Scan for the cell matching the given text and deliver its (x, y) coordinate at center. 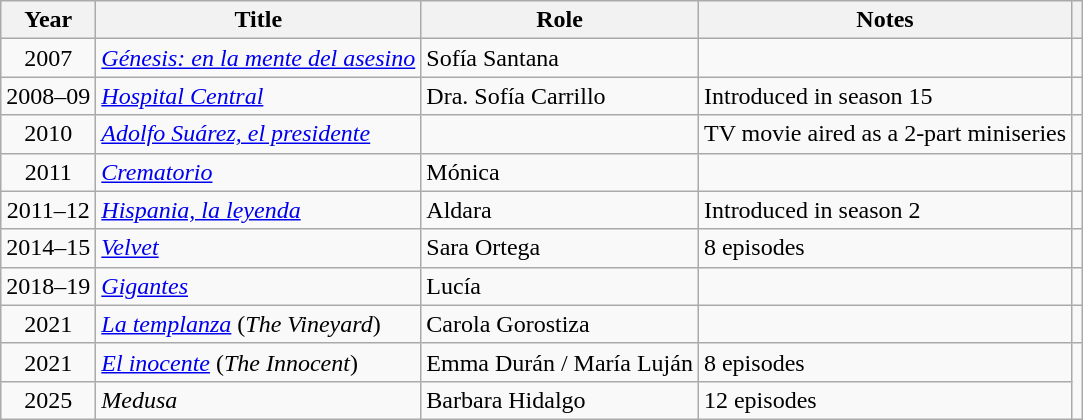
12 episodes (884, 400)
Crematorio (258, 172)
2010 (48, 134)
La templanza (The Vineyard) (258, 324)
Adolfo Suárez, el presidente (258, 134)
Gigantes (258, 286)
Title (258, 20)
Sofía Santana (560, 58)
Dra. Sofía Carrillo (560, 96)
Introduced in season 2 (884, 210)
Role (560, 20)
2007 (48, 58)
Sara Ortega (560, 248)
Lucía (560, 286)
TV movie aired as a 2-part miniseries (884, 134)
Year (48, 20)
2011 (48, 172)
Medusa (258, 400)
El inocente (The Innocent) (258, 362)
Introduced in season 15 (884, 96)
Emma Durán / María Luján (560, 362)
Aldara (560, 210)
2011–12 (48, 210)
Velvet (258, 248)
2025 (48, 400)
2018–19 (48, 286)
Génesis: en la mente del asesino (258, 58)
2014–15 (48, 248)
Barbara Hidalgo (560, 400)
2008–09 (48, 96)
Hospital Central (258, 96)
Notes (884, 20)
Mónica (560, 172)
Hispania, la leyenda (258, 210)
Carola Gorostiza (560, 324)
